Pinpoint the cell where the given text exists, returning its [X, Y] midpoint coordinate. 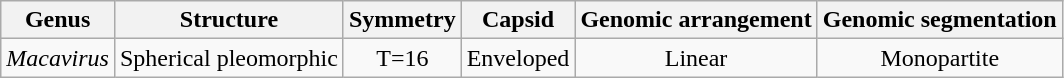
Monopartite [940, 58]
Genomic segmentation [940, 20]
T=16 [402, 58]
Structure [228, 20]
Capsid [518, 20]
Symmetry [402, 20]
Macavirus [58, 58]
Linear [696, 58]
Genomic arrangement [696, 20]
Enveloped [518, 58]
Genus [58, 20]
Spherical pleomorphic [228, 58]
